Locate the cell with the specified text and output its [x, y] center coordinate. 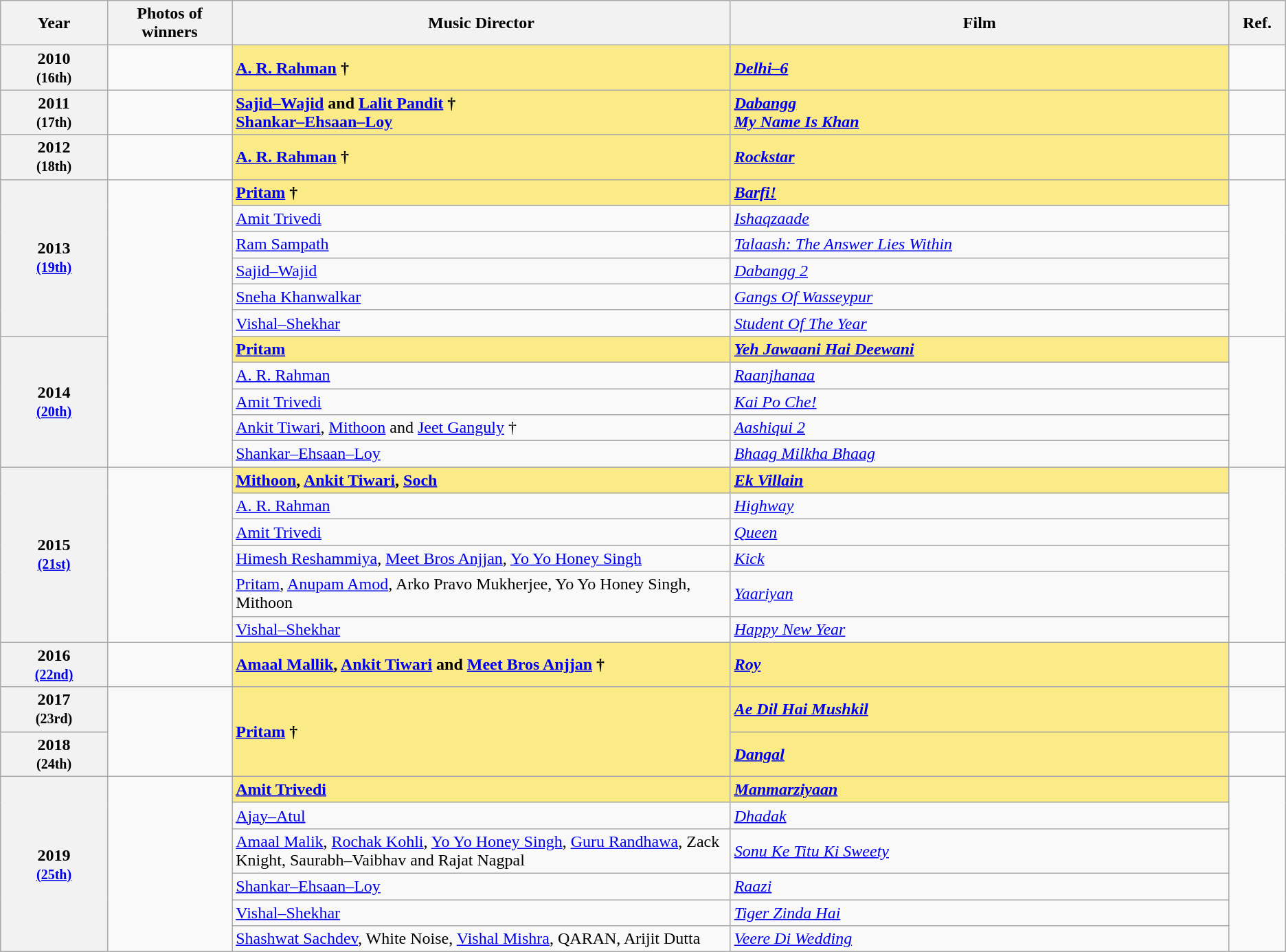
2017 (23rd) [54, 709]
2010 (16th) [54, 67]
Music Director [481, 23]
2018 (24th) [54, 754]
Aashiqui 2 [980, 428]
2016 (22nd) [54, 665]
2011 (17th) [54, 113]
2015 (21st) [54, 555]
Roy [980, 665]
Gangs Of Wasseypur [980, 297]
Raanjhanaa [980, 375]
Film [980, 23]
Amaal Mallik, Ankit Tiwari and Meet Bros Anjjan † [481, 665]
DabanggMy Name Is Khan [980, 113]
Delhi–6 [980, 67]
Ae Dil Hai Mushkil [980, 709]
Pritam [481, 349]
Ankit Tiwari, Mithoon and Jeet Ganguly † [481, 428]
Dangal [980, 754]
2012 (18th) [54, 157]
Year [54, 23]
Queen [980, 532]
Kick [980, 558]
Ram Sampath [481, 245]
Student Of The Year [980, 323]
Happy New Year [980, 629]
Talaash: The Answer Lies Within [980, 245]
Pritam, Anupam Amod, Arko Pravo Mukherjee, Yo Yo Honey Singh, Mithoon [481, 593]
Tiger Zinda Hai [980, 913]
Ref. [1257, 23]
2013 (19th) [54, 258]
Sonu Ke Titu Ki Sweety [980, 850]
Himesh Reshammiya, Meet Bros Anjjan, Yo Yo Honey Singh [481, 558]
Raazi [980, 886]
Sajid–Wajid [481, 271]
Amaal Malik, Rochak Kohli, Yo Yo Honey Singh, Guru Randhawa, Zack Knight, Saurabh–Vaibhav and Rajat Nagpal [481, 850]
Dabangg 2 [980, 271]
2014 (20th) [54, 401]
Kai Po Che! [980, 402]
Ajay–Atul [481, 815]
Sajid–Wajid and Lalit Pandit †Shankar–Ehsaan–Loy [481, 113]
Manmarziyaan [980, 789]
Sneha Khanwalkar [481, 297]
Shashwat Sachdev, White Noise, Vishal Mishra, QARAN, Arijit Dutta [481, 939]
Ishaqzaade [980, 218]
Photos of winners [169, 23]
Dhadak [980, 815]
Yeh Jawaani Hai Deewani [980, 349]
Ek Villain [980, 480]
Highway [980, 506]
Barfi! [980, 192]
Bhaag Milkha Bhaag [980, 454]
Mithoon, Ankit Tiwari, Soch [481, 480]
Veere Di Wedding [980, 939]
Yaariyan [980, 593]
Rockstar [980, 157]
2019 (25th) [54, 864]
